For the text-containing cell, return its midpoint in [X, Y] coordinate format. 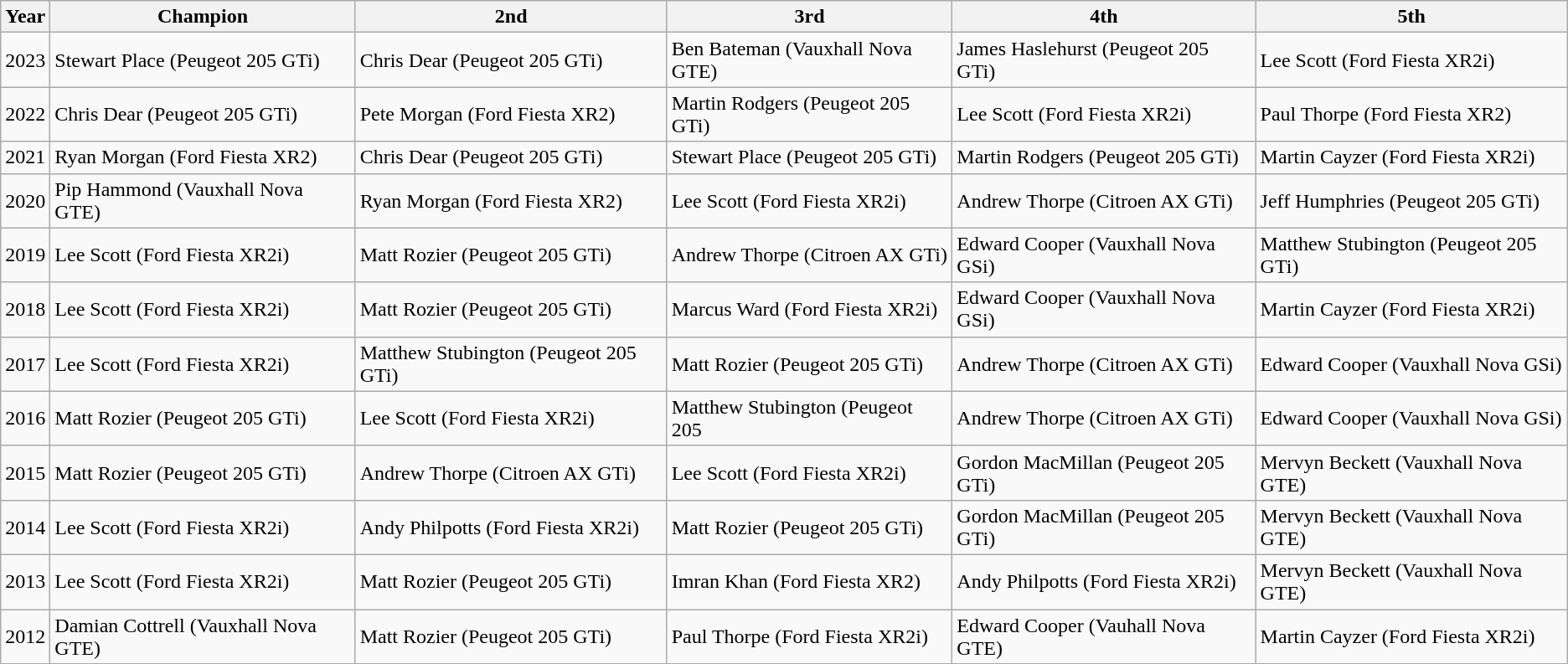
Matthew Stubington (Peugeot 205 [809, 419]
2017 [25, 363]
2014 [25, 528]
Paul Thorpe (Ford Fiesta XR2i) [809, 636]
2012 [25, 636]
3rd [809, 17]
Marcus Ward (Ford Fiesta XR2i) [809, 310]
Champion [203, 17]
2013 [25, 581]
2023 [25, 60]
Pip Hammond (Vauxhall Nova GTE) [203, 201]
Damian Cottrell (Vauxhall Nova GTE) [203, 636]
2018 [25, 310]
Ben Bateman (Vauxhall Nova GTE) [809, 60]
Imran Khan (Ford Fiesta XR2) [809, 581]
Year [25, 17]
2021 [25, 157]
Edward Cooper (Vauhall Nova GTE) [1104, 636]
2015 [25, 472]
2022 [25, 114]
2nd [511, 17]
Pete Morgan (Ford Fiesta XR2) [511, 114]
Paul Thorpe (Ford Fiesta XR2) [1411, 114]
James Haslehurst (Peugeot 205 GTi) [1104, 60]
Jeff Humphries (Peugeot 205 GTi) [1411, 201]
4th [1104, 17]
2016 [25, 419]
5th [1411, 17]
2020 [25, 201]
2019 [25, 255]
